Pinpoint the cell where the given text exists, returning its (X, Y) midpoint coordinate. 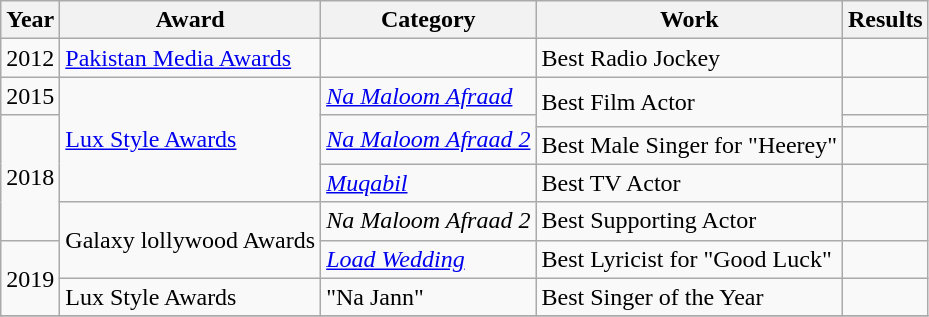
2015 (30, 96)
Na Maloom Afraad (428, 96)
Pakistan Media Awards (190, 58)
Best Film Actor (690, 102)
Work (690, 20)
Muqabil (428, 183)
Best Singer of the Year (690, 297)
Best Male Singer for "Heerey" (690, 145)
2019 (30, 278)
Category (428, 20)
Galaxy lollywood Awards (190, 240)
Best Radio Jockey (690, 58)
Load Wedding (428, 259)
2012 (30, 58)
Year (30, 20)
"Na Jann" (428, 297)
Award (190, 20)
Best Lyricist for "Good Luck" (690, 259)
2018 (30, 178)
Best TV Actor (690, 183)
Results (886, 20)
Best Supporting Actor (690, 221)
